Output the [x, y] coordinate of the center of the cell containing the given text.  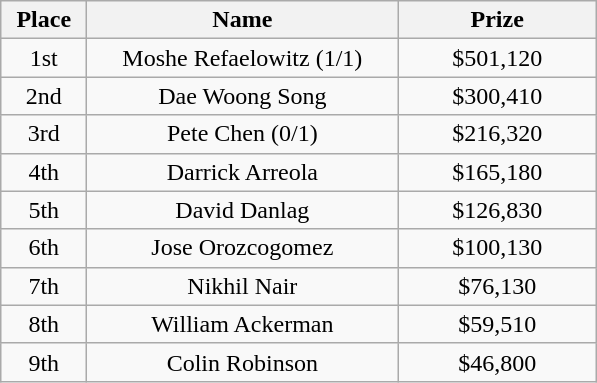
William Ackerman [242, 324]
$501,120 [498, 58]
Prize [498, 20]
3rd [44, 134]
Pete Chen (0/1) [242, 134]
Name [242, 20]
9th [44, 362]
$300,410 [498, 96]
$216,320 [498, 134]
Colin Robinson [242, 362]
$76,130 [498, 286]
David Danlag [242, 210]
2nd [44, 96]
$59,510 [498, 324]
Darrick Arreola [242, 172]
6th [44, 248]
8th [44, 324]
1st [44, 58]
Nikhil Nair [242, 286]
Jose Orozcogomez [242, 248]
4th [44, 172]
Dae Woong Song [242, 96]
$100,130 [498, 248]
Moshe Refaelowitz (1/1) [242, 58]
$46,800 [498, 362]
7th [44, 286]
5th [44, 210]
$126,830 [498, 210]
Place [44, 20]
$165,180 [498, 172]
